Locate the cell with the specified text and output its (X, Y) center coordinate. 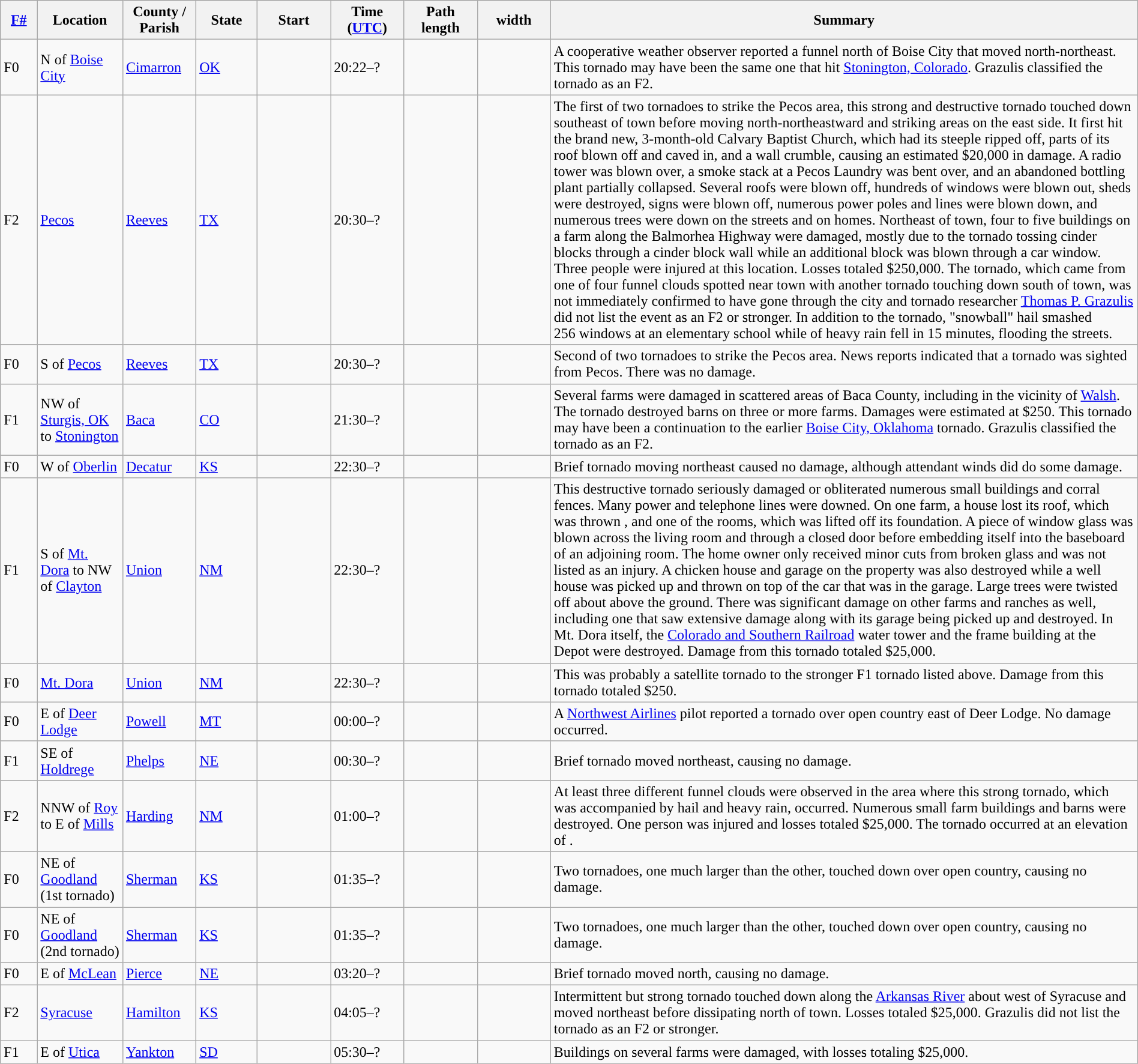
N of Boise City (80, 67)
Buildings on several farms were damaged, with losses totaling $25,000. (844, 1052)
Syracuse (80, 1013)
NE of Goodland (1st tornado) (80, 879)
width (514, 20)
Baca (159, 419)
Location (80, 20)
E of Deer Lodge (80, 722)
21:30–? (367, 419)
00:00–? (367, 722)
A Northwest Airlines pilot reported a tornado over open country east of Deer Lodge. No damage occurred. (844, 722)
S of Pecos (80, 364)
E of Utica (80, 1052)
OK (227, 67)
Start (294, 20)
State (227, 20)
W of Oberlin (80, 467)
Mt. Dora (80, 682)
SD (227, 1052)
E of McLean (80, 974)
Brief tornado moved northeast, causing no damage. (844, 760)
Second of two tornadoes to strike the Pecos area. News reports indicated that a tornado was sighted from Pecos. There was no damage. (844, 364)
Path length (441, 20)
This was probably a satellite tornado to the stronger F1 tornado listed above. Damage from this tornado totaled $250. (844, 682)
Hamilton (159, 1013)
Pierce (159, 974)
05:30–? (367, 1052)
Summary (844, 20)
Decatur (159, 467)
MT (227, 722)
NNW of Roy to E of Mills (80, 815)
CO (227, 419)
S of Mt. Dora to NW of Clayton (80, 570)
SE of Holdrege (80, 760)
Harding (159, 815)
Brief tornado moved north, causing no damage. (844, 974)
F# (19, 20)
Cimarron (159, 67)
NE of Goodland (2nd tornado) (80, 934)
04:05–? (367, 1013)
03:20–? (367, 974)
Time (UTC) (367, 20)
00:30–? (367, 760)
Phelps (159, 760)
Pecos (80, 220)
20:22–? (367, 67)
Yankton (159, 1052)
Brief tornado moving northeast caused no damage, although attendant winds did do some damage. (844, 467)
Powell (159, 722)
NW of Sturgis, OK to Stonington (80, 419)
County / Parish (159, 20)
01:00–? (367, 815)
